Find where the given text appears and provide that cell's center as [x, y] coordinate. 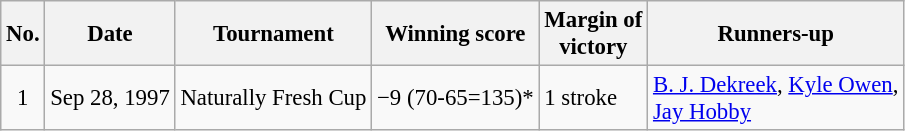
Date [110, 34]
Winning score [456, 34]
Sep 28, 1997 [110, 98]
1 [23, 98]
−9 (70-65=135)* [456, 98]
Tournament [274, 34]
Margin ofvictory [594, 34]
B. J. Dekreek, Kyle Owen, Jay Hobby [776, 98]
Naturally Fresh Cup [274, 98]
1 stroke [594, 98]
No. [23, 34]
Runners-up [776, 34]
